Extract the [X, Y] coordinate from the center of the cell holding the provided text.  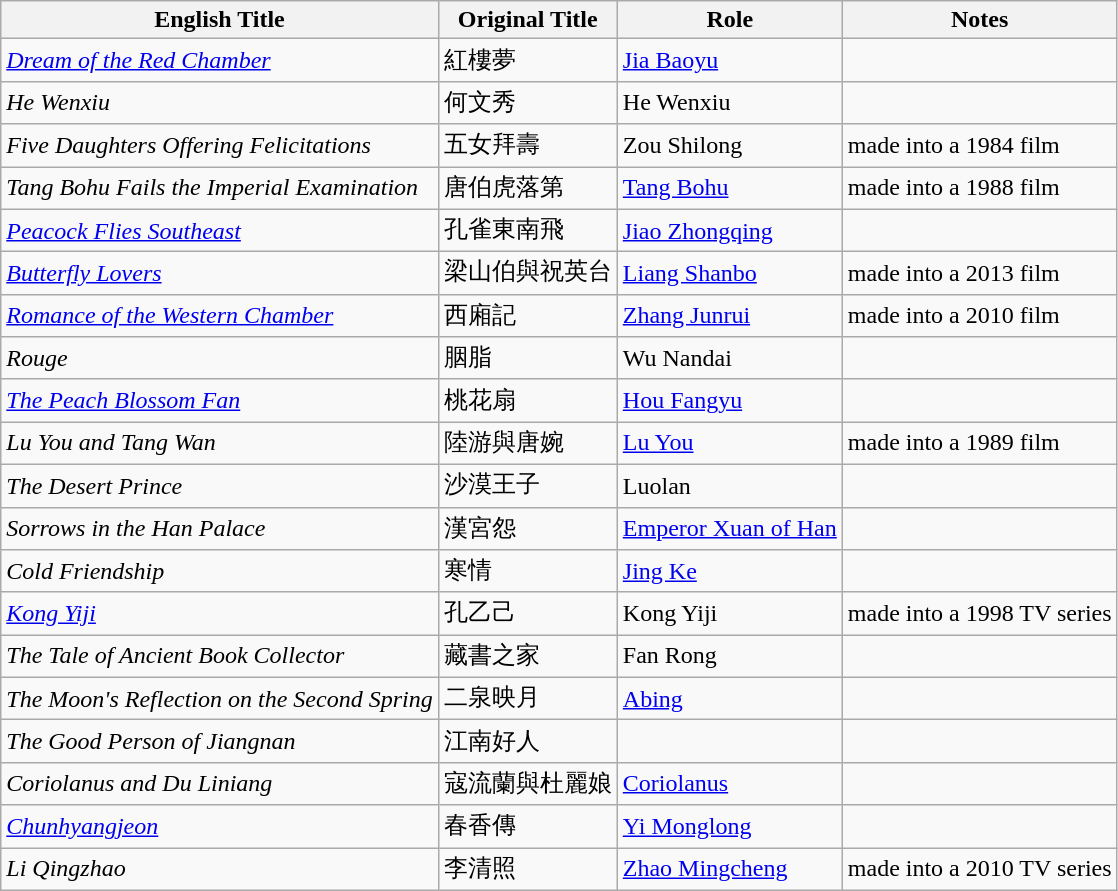
Jia Baoyu [730, 60]
made into a 1989 film [980, 444]
made into a 2010 TV series [980, 870]
Zou Shilong [730, 146]
唐伯虎落第 [528, 188]
春香傳 [528, 826]
Tang Bohu [730, 188]
made into a 2013 film [980, 274]
The Peach Blossom Fan [220, 400]
西廂記 [528, 316]
Cold Friendship [220, 572]
何文秀 [528, 102]
Zhang Junrui [730, 316]
胭脂 [528, 358]
Luolan [730, 486]
Emperor Xuan of Han [730, 528]
Original Title [528, 20]
Rouge [220, 358]
English Title [220, 20]
李清照 [528, 870]
Chunhyangjeon [220, 826]
Li Qingzhao [220, 870]
Tang Bohu Fails the Imperial Examination [220, 188]
The Desert Prince [220, 486]
紅樓夢 [528, 60]
漢宮怨 [528, 528]
made into a 1998 TV series [980, 614]
孔雀東南飛 [528, 230]
寇流蘭與杜麗娘 [528, 784]
孔乙己 [528, 614]
Zhao Mingcheng [730, 870]
Peacock Flies Southeast [220, 230]
藏書之家 [528, 656]
陸游與唐婉 [528, 444]
The Good Person of Jiangnan [220, 742]
Wu Nandai [730, 358]
Five Daughters Offering Felicitations [220, 146]
Yi Monglong [730, 826]
made into a 1984 film [980, 146]
沙漠王子 [528, 486]
Romance of the Western Chamber [220, 316]
Coriolanus and Du Liniang [220, 784]
made into a 1988 film [980, 188]
五女拜壽 [528, 146]
Abing [730, 698]
寒情 [528, 572]
Lu You and Tang Wan [220, 444]
The Tale of Ancient Book Collector [220, 656]
Coriolanus [730, 784]
Notes [980, 20]
Lu You [730, 444]
The Moon's Reflection on the Second Spring [220, 698]
Sorrows in the Han Palace [220, 528]
Jiao Zhongqing [730, 230]
Jing Ke [730, 572]
Fan Rong [730, 656]
桃花扇 [528, 400]
梁山伯與祝英台 [528, 274]
Liang Shanbo [730, 274]
Butterfly Lovers [220, 274]
Role [730, 20]
made into a 2010 film [980, 316]
Hou Fangyu [730, 400]
江南好人 [528, 742]
Dream of the Red Chamber [220, 60]
二泉映月 [528, 698]
